Detect which cell encompasses the target text, then output its (X, Y) center coordinate. 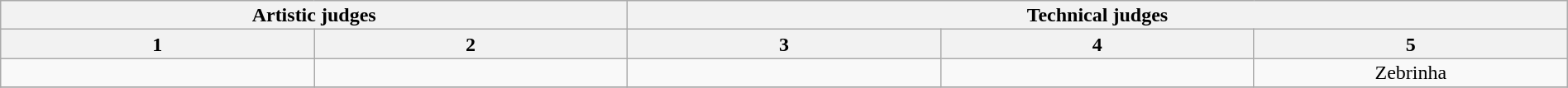
Technical judges (1098, 15)
2 (471, 44)
5 (1411, 44)
4 (1097, 44)
1 (157, 44)
3 (784, 44)
Artistic judges (314, 15)
Zebrinha (1411, 72)
